Detect which cell encompasses the target text, then output its [x, y] center coordinate. 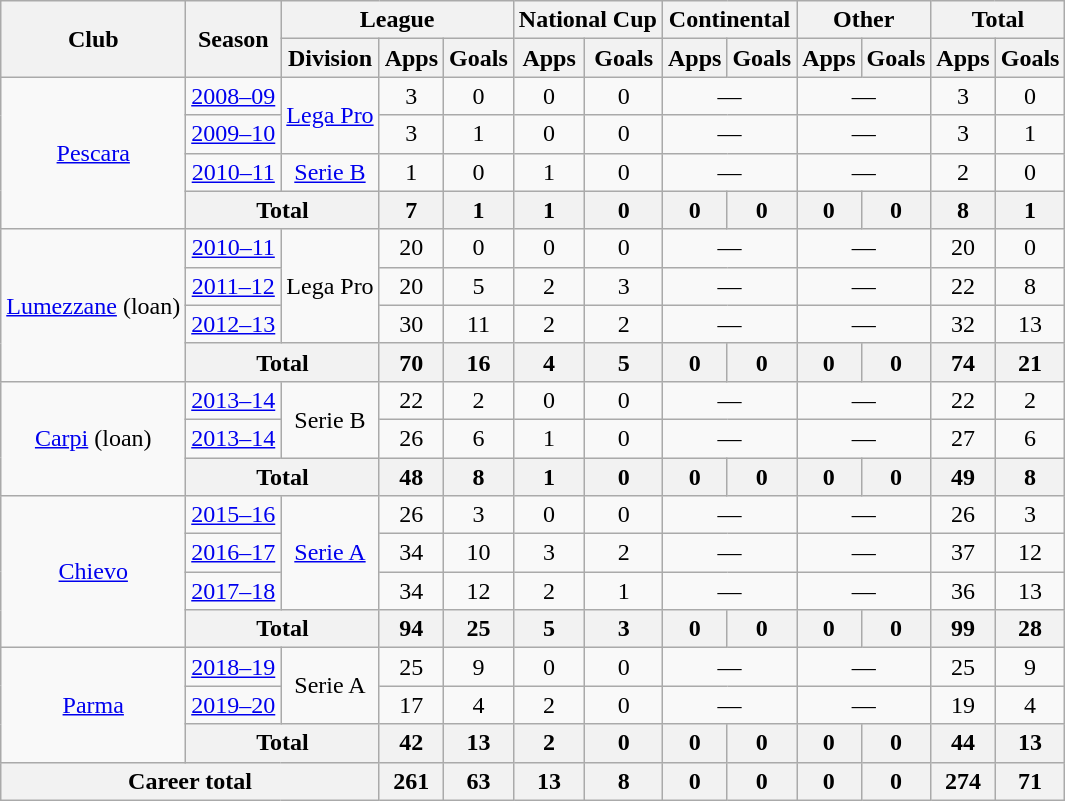
2011–12 [234, 286]
2016–17 [234, 553]
Division [330, 58]
League [398, 20]
2018–19 [234, 667]
48 [411, 477]
99 [963, 629]
36 [963, 591]
28 [1030, 629]
Chievo [94, 572]
Parma [94, 705]
70 [411, 362]
2008–09 [234, 96]
2012–13 [234, 324]
2009–10 [234, 134]
32 [963, 324]
7 [411, 210]
21 [1030, 362]
42 [411, 743]
94 [411, 629]
49 [963, 477]
Continental [729, 20]
37 [963, 553]
Carpi (loan) [94, 438]
2017–18 [234, 591]
Lumezzane (loan) [94, 305]
16 [479, 362]
261 [411, 781]
71 [1030, 781]
Club [94, 39]
30 [411, 324]
17 [411, 705]
19 [963, 705]
63 [479, 781]
Other [864, 20]
10 [479, 553]
274 [963, 781]
44 [963, 743]
Career total [190, 781]
2015–16 [234, 515]
27 [963, 438]
11 [479, 324]
National Cup [588, 20]
Pescara [94, 153]
Season [234, 39]
74 [963, 362]
2019–20 [234, 705]
